Pinpoint the cell where the given text exists, returning its [X, Y] midpoint coordinate. 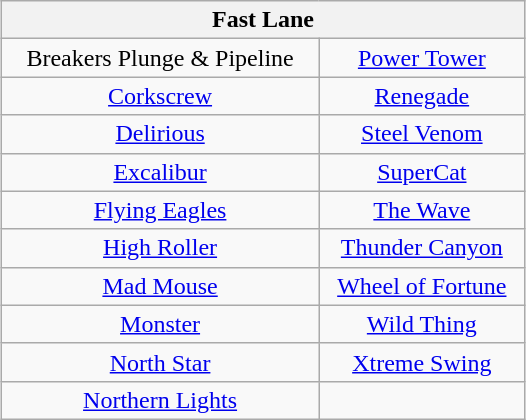
Wheel of Fortune [422, 286]
Mad Mouse [160, 286]
Breakers Plunge & Pipeline [160, 58]
Steel Venom [422, 134]
Wild Thing [422, 324]
High Roller [160, 248]
Xtreme Swing [422, 362]
Monster [160, 324]
Corkscrew [160, 96]
Thunder Canyon [422, 248]
The Wave [422, 210]
Renegade [422, 96]
North Star [160, 362]
Power Tower [422, 58]
SuperCat [422, 172]
Delirious [160, 134]
Fast Lane [263, 20]
Excalibur [160, 172]
Northern Lights [160, 400]
Flying Eagles [160, 210]
